Extract the [x, y] coordinate from the center of the cell holding the provided text.  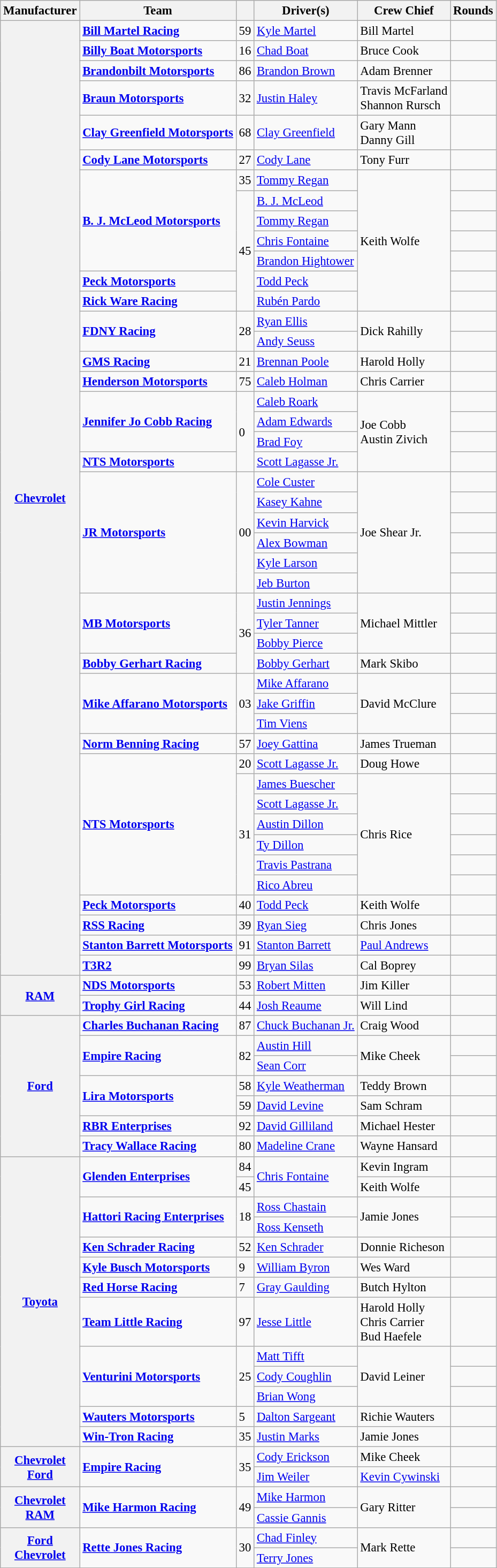
T3R2 [158, 965]
Harold Holly [404, 361]
Travis McFarland Shannon Rursch [404, 99]
Lira Motorsports [158, 1096]
Caleb Roark [306, 402]
GMS Racing [158, 361]
Bobby Pierce [306, 643]
David Gilliland [306, 1126]
Tim Viens [306, 724]
Matt Tifft [306, 1357]
Driver(s) [306, 11]
Kevin Harvick [306, 522]
B. J. McLeod [306, 201]
Mike Harmon [306, 1497]
RSS Racing [158, 925]
Brad Foy [306, 442]
Billy Boat Motorsports [158, 51]
Adam Brenner [404, 71]
Crew Chief [404, 11]
Austin Dillon [306, 824]
Cal Boprey [404, 965]
David Leiner [404, 1377]
0 [245, 432]
Venturini Motorsports [158, 1377]
18 [245, 1216]
Toyota [40, 1302]
Dick Rahilly [404, 331]
86 [245, 71]
Kyle Weatherman [306, 1086]
Ford [40, 1086]
Gary Ritter [404, 1508]
97 [245, 1322]
87 [245, 1026]
Clay Greenfield Motorsports [158, 133]
Stanton Barrett Motorsports [158, 945]
Chris Rice [404, 835]
Joey Gattina [306, 744]
Tony Furr [404, 160]
Kyle Larson [306, 563]
91 [245, 945]
Ken Schrader Racing [158, 1247]
Manufacturer [40, 11]
Joe CobbAustin Zivich [404, 432]
75 [245, 382]
Chris Carrier [404, 382]
84 [245, 1166]
Rounds [473, 11]
Cody Coughlin [306, 1377]
Chris Jones [404, 925]
Justin Marks [306, 1437]
Jennifer Jo Cobb Racing [158, 422]
Chad Boat [306, 51]
Chad Finley [306, 1537]
Will Lind [404, 1005]
James Trueman [404, 744]
Dalton Sargeant [306, 1417]
Sean Corr [306, 1066]
5 [245, 1417]
Kyle Busch Motorsports [158, 1267]
Michael Mittler [404, 623]
21 [245, 361]
Kyle Martel [306, 31]
36 [245, 633]
Win-Tron Racing [158, 1437]
Bobby Gerhart [306, 663]
Joe Shear Jr. [404, 533]
40 [245, 905]
Mike Harmon Racing [158, 1508]
Tyler Tanner [306, 623]
Rick Ware Racing [158, 301]
Kasey Kahne [306, 503]
Kevin Cywinski [404, 1477]
Stanton Barrett [306, 945]
99 [245, 965]
44 [245, 1005]
Rubén Pardo [306, 301]
58 [245, 1086]
30 [245, 1547]
Robert Mitten [306, 986]
Paul Andrews [404, 945]
RBR Enterprises [158, 1126]
Mike Affarano [306, 684]
Craig Wood [404, 1026]
William Byron [306, 1267]
Alex Bowman [306, 543]
Madeline Crane [306, 1147]
82 [245, 1056]
Justin Haley [306, 99]
NDS Motorsports [158, 986]
Bill Martel Racing [158, 31]
Michael Hester [404, 1126]
Caleb Holman [306, 382]
52 [245, 1247]
JR Motorsports [158, 533]
Bruce Cook [404, 51]
Chuck Buchanan Jr. [306, 1026]
Travis Pastrana [306, 865]
Brandonbilt Motorsports [158, 71]
Austin Hill [306, 1046]
Terry Jones [306, 1558]
Gary Mann Danny Gill [404, 133]
Bryan Silas [306, 965]
Red Horse Racing [158, 1287]
Braun Motorsports [158, 99]
Team Little Racing [158, 1322]
Cody Erickson [306, 1457]
00 [245, 533]
Mark Skibo [404, 663]
FDNY Racing [158, 331]
Harold Holly Chris Carrier Bud Haefele [404, 1322]
57 [245, 744]
Wauters Motorsports [158, 1417]
Clay Greenfield [306, 133]
Ross Chastain [306, 1207]
Ryan Sieg [306, 925]
53 [245, 986]
20 [245, 764]
Mike Affarano Motorsports [158, 703]
David Levine [306, 1106]
Ross Kenseth [306, 1227]
Bobby Gerhart Racing [158, 663]
Doug Howe [404, 764]
Brandon Hightower [306, 261]
Sam Schram [404, 1106]
Teddy Brown [404, 1086]
Richie Wauters [404, 1417]
39 [245, 925]
Chevrolet RAM [40, 1508]
Ty Dillon [306, 845]
Justin Jennings [306, 603]
31 [245, 835]
Wes Ward [404, 1267]
49 [245, 1508]
Wayne Hansard [404, 1147]
Trophy Girl Racing [158, 1005]
Chevrolet [40, 498]
Glenden Enterprises [158, 1177]
Cole Custer [306, 482]
Cody Lane Motorsports [158, 160]
Adam Edwards [306, 422]
92 [245, 1126]
Jim Weiler [306, 1477]
Kevin Ingram [404, 1166]
Jeb Burton [306, 583]
68 [245, 133]
Donnie Richeson [404, 1247]
Andy Seuss [306, 342]
Cody Lane [306, 160]
Cassie Gannis [306, 1518]
28 [245, 331]
Ken Schrader [306, 1247]
16 [245, 51]
Brandon Brown [306, 71]
Brennan Poole [306, 361]
Jake Griffin [306, 704]
Charles Buchanan Racing [158, 1026]
Rette Jones Racing [158, 1547]
Ryan Ellis [306, 321]
Gray Gaulding [306, 1287]
David McClure [404, 703]
Tracy Wallace Racing [158, 1147]
Rico Abreu [306, 885]
Ford Chevrolet [40, 1547]
Hattori Racing Enterprises [158, 1216]
B. J. McLeod Motorsports [158, 221]
Bill Martel [404, 31]
MB Motorsports [158, 623]
Team [158, 11]
Norm Benning Racing [158, 744]
Jim Killer [404, 986]
27 [245, 160]
Butch Hylton [404, 1287]
9 [245, 1267]
Brian Wong [306, 1397]
Chevrolet Ford [40, 1467]
Josh Reaume [306, 1005]
25 [245, 1377]
James Buescher [306, 784]
7 [245, 1287]
RAM [40, 996]
32 [245, 99]
80 [245, 1147]
03 [245, 703]
Mark Rette [404, 1547]
Henderson Motorsports [158, 382]
Jesse Little [306, 1322]
